Provide the [X, Y] coordinate of the cell's center where the given text is located.  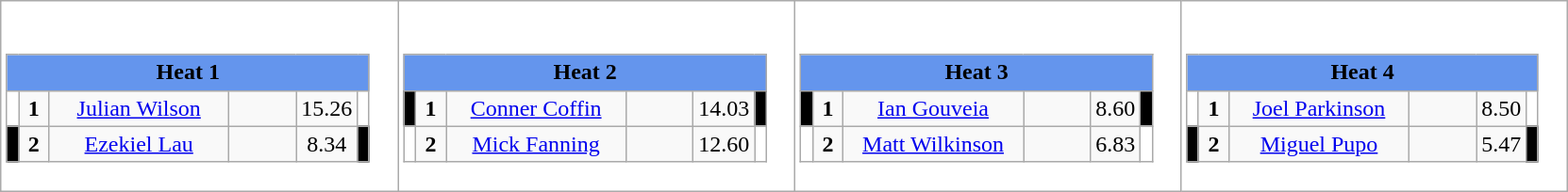
Heat 1 1 Julian Wilson 15.26 2 Ezekiel Lau 8.34 [200, 96]
5.47 [1502, 144]
15.26 [326, 108]
8.50 [1502, 108]
Ezekiel Lau [140, 144]
Heat 1 [188, 72]
Matt Wilkinson [934, 144]
Mick Fanning [536, 144]
Heat 4 [1362, 72]
8.34 [326, 144]
Miguel Pupo [1319, 144]
Joel Parkinson [1319, 108]
12.60 [725, 144]
Julian Wilson [140, 108]
Ian Gouveia [934, 108]
14.03 [725, 108]
Heat 2 [585, 72]
Heat 3 1 Ian Gouveia 8.60 2 Matt Wilkinson 6.83 [989, 96]
6.83 [1115, 144]
Heat 2 1 Conner Coffin 14.03 2 Mick Fanning 12.60 [596, 96]
Conner Coffin [536, 108]
Heat 3 [976, 72]
Heat 4 1 Joel Parkinson 8.50 2 Miguel Pupo 5.47 [1374, 96]
8.60 [1115, 108]
